Pinpoint the cell where the given text exists, returning its (x, y) midpoint coordinate. 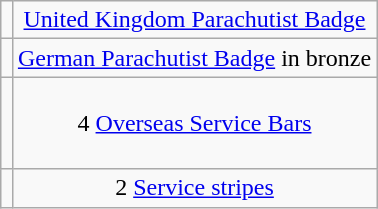
German Parachutist Badge in bronze (194, 58)
2 Service stripes (194, 188)
4 Overseas Service Bars (194, 123)
United Kingdom Parachutist Badge (194, 20)
